Provide the [x, y] coordinate of the cell's center where the given text is located.  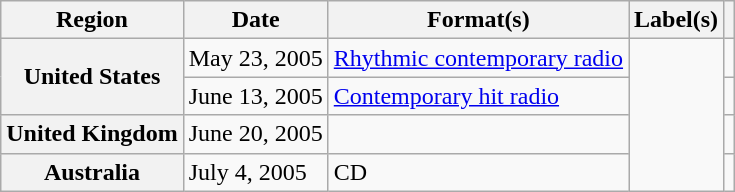
Date [256, 20]
United States [92, 77]
May 23, 2005 [256, 58]
United Kingdom [92, 134]
June 20, 2005 [256, 134]
Format(s) [478, 20]
Rhythmic contemporary radio [478, 58]
July 4, 2005 [256, 172]
Australia [92, 172]
June 13, 2005 [256, 96]
CD [478, 172]
Region [92, 20]
Label(s) [676, 20]
Contemporary hit radio [478, 96]
